Identify which cell holds the provided text, then report its (X, Y) central coordinate. 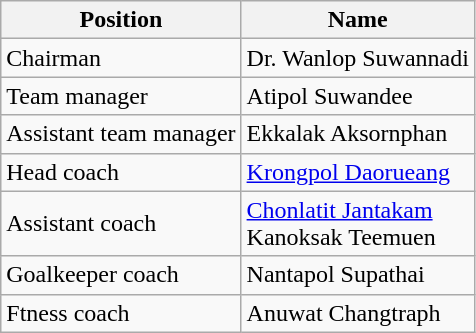
Assistant coach (121, 224)
Assistant team manager (121, 134)
Nantapol Supathai (358, 275)
Team manager (121, 96)
Head coach (121, 172)
Ekkalak Aksornphan (358, 134)
Chonlatit Jantakam Kanoksak Teemuen (358, 224)
Name (358, 20)
Ftness coach (121, 313)
Anuwat Changtraph (358, 313)
Atipol Suwandee (358, 96)
Krongpol Daorueang (358, 172)
Dr. Wanlop Suwannadi (358, 58)
Position (121, 20)
Chairman (121, 58)
Goalkeeper coach (121, 275)
